Provide the (X, Y) coordinate of the cell's center where the given text is located.  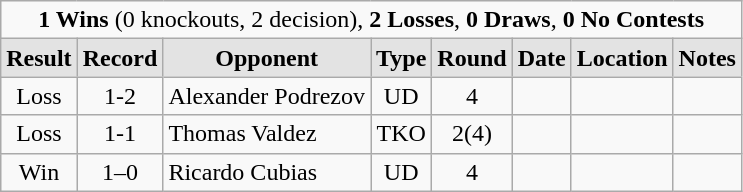
Alexander Podrezov (267, 96)
Thomas Valdez (267, 134)
2(4) (472, 134)
Result (39, 58)
Round (472, 58)
Type (402, 58)
1-1 (120, 134)
Opponent (267, 58)
Ricardo Cubias (267, 172)
Win (39, 172)
Record (120, 58)
TKO (402, 134)
Date (542, 58)
Location (622, 58)
1–0 (120, 172)
1-2 (120, 96)
Notes (707, 58)
1 Wins (0 knockouts, 2 decision), 2 Losses, 0 Draws, 0 No Contests (372, 20)
